Provide the [x, y] coordinate of the cell's center where the given text is located.  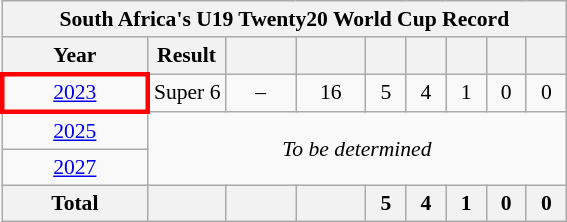
2025 [74, 132]
South Africa's U19 Twenty20 World Cup Record [284, 19]
16 [331, 94]
2023 [74, 94]
To be determined [356, 150]
Total [74, 203]
Result [186, 56]
Year [74, 56]
2027 [74, 168]
– [261, 94]
Super 6 [186, 94]
